Output the (X, Y) coordinate of the center of the cell containing the given text.  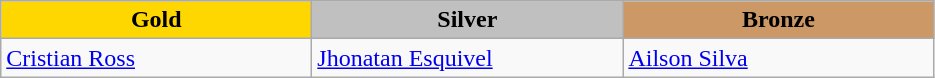
Silver (468, 20)
Gold (156, 20)
Jhonatan Esquivel (468, 58)
Bronze (778, 20)
Ailson Silva (778, 58)
Cristian Ross (156, 58)
